Find where the given text appears and provide that cell's center as (x, y) coordinate. 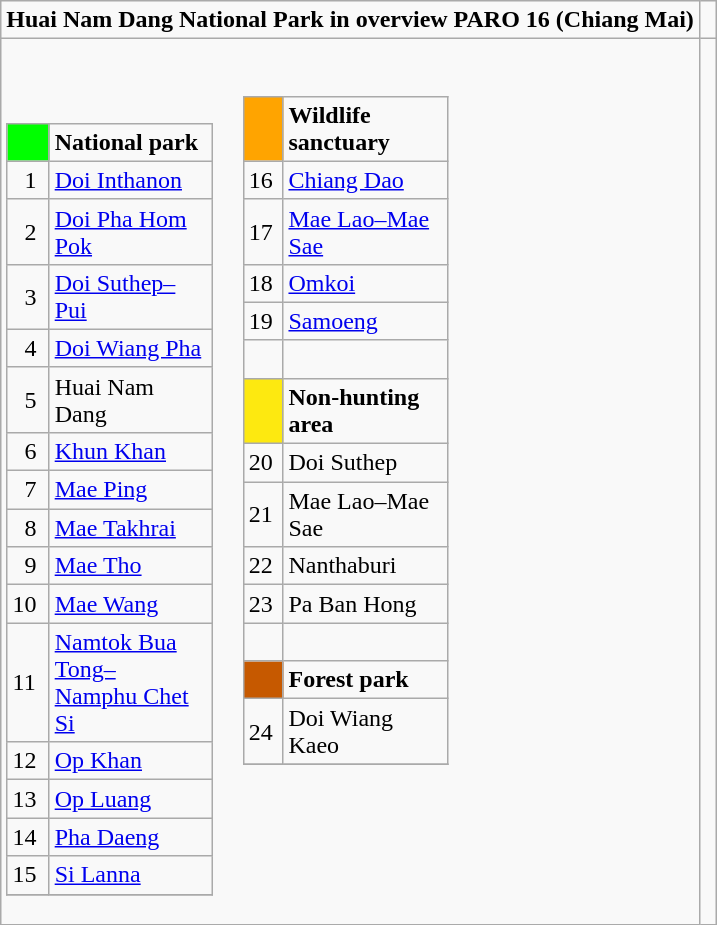
14 (28, 837)
21 (263, 514)
17 (263, 232)
Doi Inthanon (130, 180)
Namtok Bua Tong–Namphu Chet Si (130, 682)
8 (28, 528)
23 (263, 604)
Pa Ban Hong (366, 604)
4 (28, 348)
18 (263, 283)
7 (28, 490)
Mae Tho (130, 566)
22 (263, 566)
16 (263, 180)
Samoeng (366, 321)
Pha Daeng (130, 837)
Doi Suthep–Pui (130, 296)
Non-hunting area (366, 410)
National park (130, 142)
15 (28, 875)
Doi Pha Hom Pok (130, 232)
Doi Suthep (366, 463)
11 (28, 682)
Si Lanna (130, 875)
Mae Ping (130, 490)
Huai Nam Dang (130, 400)
3 (28, 296)
Khun Khan (130, 451)
Op Khan (130, 761)
Doi Wiang Kaeo (366, 732)
Huai Nam Dang National Park in overview PARO 16 (Chiang Mai) (350, 20)
Doi Wiang Pha (130, 348)
Nanthaburi (366, 566)
12 (28, 761)
Op Luang (130, 799)
10 (28, 604)
24 (263, 732)
13 (28, 799)
Wildlife sanctuary (366, 128)
Omkoi (366, 283)
19 (263, 321)
9 (28, 566)
Mae Takhrai (130, 528)
1 (28, 180)
Mae Wang (130, 604)
Forest park (366, 680)
20 (263, 463)
2 (28, 232)
Chiang Dao (366, 180)
6 (28, 451)
5 (28, 400)
